For the text-containing cell, return its midpoint in (x, y) coordinate format. 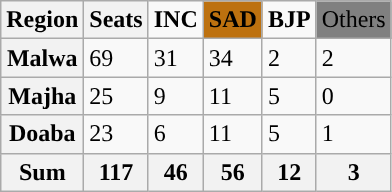
Doaba (42, 134)
Region (42, 20)
6 (176, 134)
12 (289, 172)
Sum (42, 172)
INC (176, 20)
34 (232, 58)
46 (176, 172)
3 (354, 172)
SAD (232, 20)
23 (116, 134)
Majha (42, 96)
9 (176, 96)
Seats (116, 20)
117 (116, 172)
31 (176, 58)
69 (116, 58)
Others (354, 20)
25 (116, 96)
BJP (289, 20)
0 (354, 96)
56 (232, 172)
1 (354, 134)
Malwa (42, 58)
